From the cell containing the given text, extract its center point as (X, Y) coordinate. 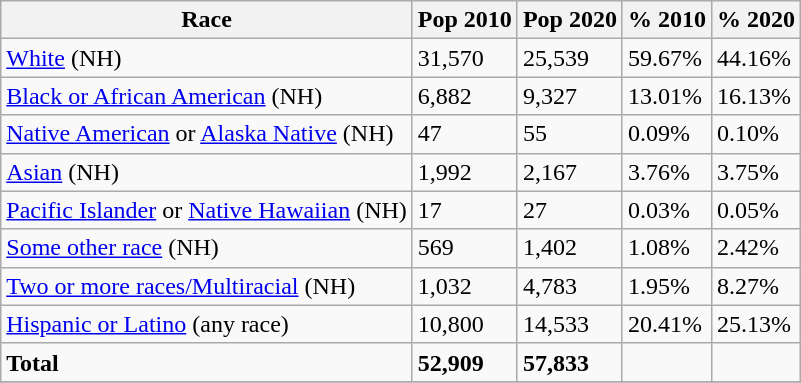
9,327 (570, 96)
Asian (NH) (207, 172)
3.76% (666, 172)
0.05% (756, 210)
57,833 (570, 362)
25,539 (570, 58)
Race (207, 20)
1,992 (464, 172)
1,032 (464, 286)
4,783 (570, 286)
27 (570, 210)
Black or African American (NH) (207, 96)
Some other race (NH) (207, 248)
0.03% (666, 210)
16.13% (756, 96)
55 (570, 134)
31,570 (464, 58)
2.42% (756, 248)
2,167 (570, 172)
Pop 2020 (570, 20)
17 (464, 210)
% 2010 (666, 20)
44.16% (756, 58)
1.08% (666, 248)
3.75% (756, 172)
1,402 (570, 248)
47 (464, 134)
Pop 2010 (464, 20)
Hispanic or Latino (any race) (207, 324)
569 (464, 248)
Total (207, 362)
13.01% (666, 96)
1.95% (666, 286)
8.27% (756, 286)
Two or more races/Multiracial (NH) (207, 286)
59.67% (666, 58)
14,533 (570, 324)
% 2020 (756, 20)
10,800 (464, 324)
0.10% (756, 134)
Pacific Islander or Native Hawaiian (NH) (207, 210)
6,882 (464, 96)
Native American or Alaska Native (NH) (207, 134)
0.09% (666, 134)
20.41% (666, 324)
25.13% (756, 324)
52,909 (464, 362)
White (NH) (207, 58)
